For the text-containing cell, return its midpoint in (x, y) coordinate format. 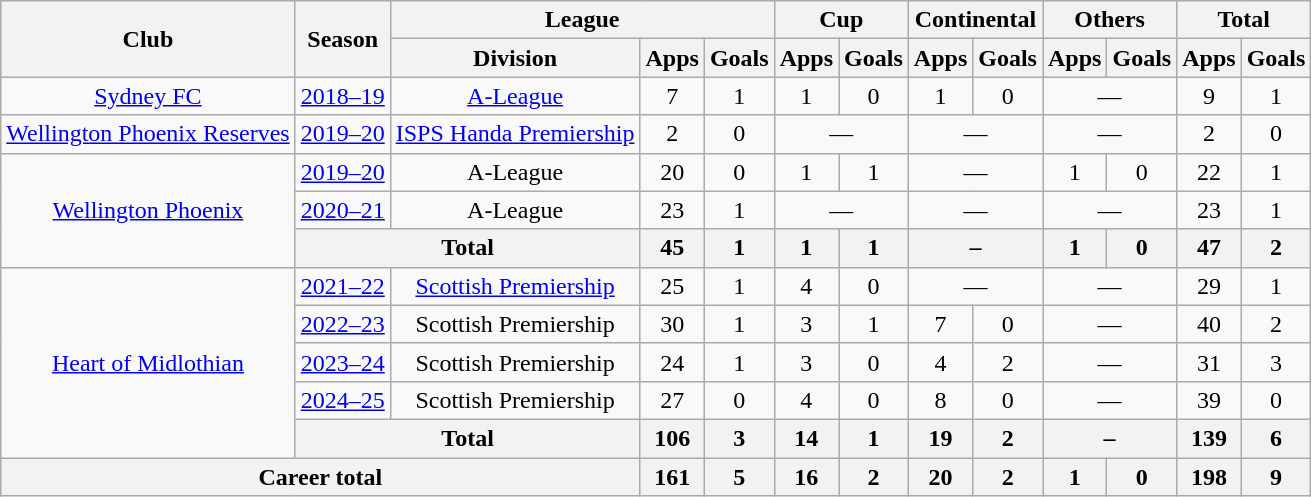
Club (148, 39)
2020–21 (342, 210)
14 (806, 438)
139 (1209, 438)
Heart of Midlothian (148, 362)
47 (1209, 248)
24 (672, 362)
106 (672, 438)
198 (1209, 477)
25 (672, 286)
40 (1209, 324)
6 (1276, 438)
Season (342, 39)
Division (515, 58)
16 (806, 477)
5 (739, 477)
2023–24 (342, 362)
Sydney FC (148, 96)
22 (1209, 172)
Continental (975, 20)
29 (1209, 286)
2021–22 (342, 286)
ISPS Handa Premiership (515, 134)
2022–23 (342, 324)
161 (672, 477)
2024–25 (342, 400)
31 (1209, 362)
45 (672, 248)
27 (672, 400)
Wellington Phoenix (148, 210)
League (582, 20)
30 (672, 324)
19 (940, 438)
Others (1109, 20)
Cup (841, 20)
2018–19 (342, 96)
Wellington Phoenix Reserves (148, 134)
39 (1209, 400)
Career total (320, 477)
8 (940, 400)
